Output the [x, y] coordinate of the center of the cell containing the given text.  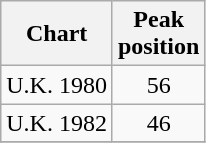
U.K. 1980 [57, 85]
Chart [57, 34]
U.K. 1982 [57, 123]
Peakposition [158, 34]
46 [158, 123]
56 [158, 85]
